Extract the [X, Y] coordinate from the center of the cell holding the provided text.  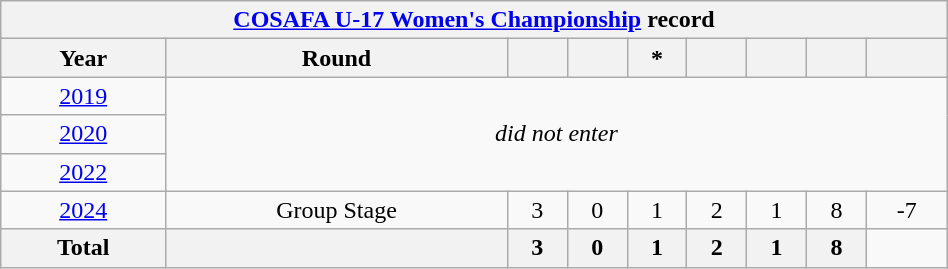
-7 [906, 210]
Year [84, 58]
2020 [84, 134]
2024 [84, 210]
Total [84, 248]
2019 [84, 96]
2022 [84, 172]
COSAFA U-17 Women's Championship record [474, 20]
* [657, 58]
Group Stage [337, 210]
did not enter [557, 134]
Round [337, 58]
